Locate the cell with the specified text and output its (X, Y) center coordinate. 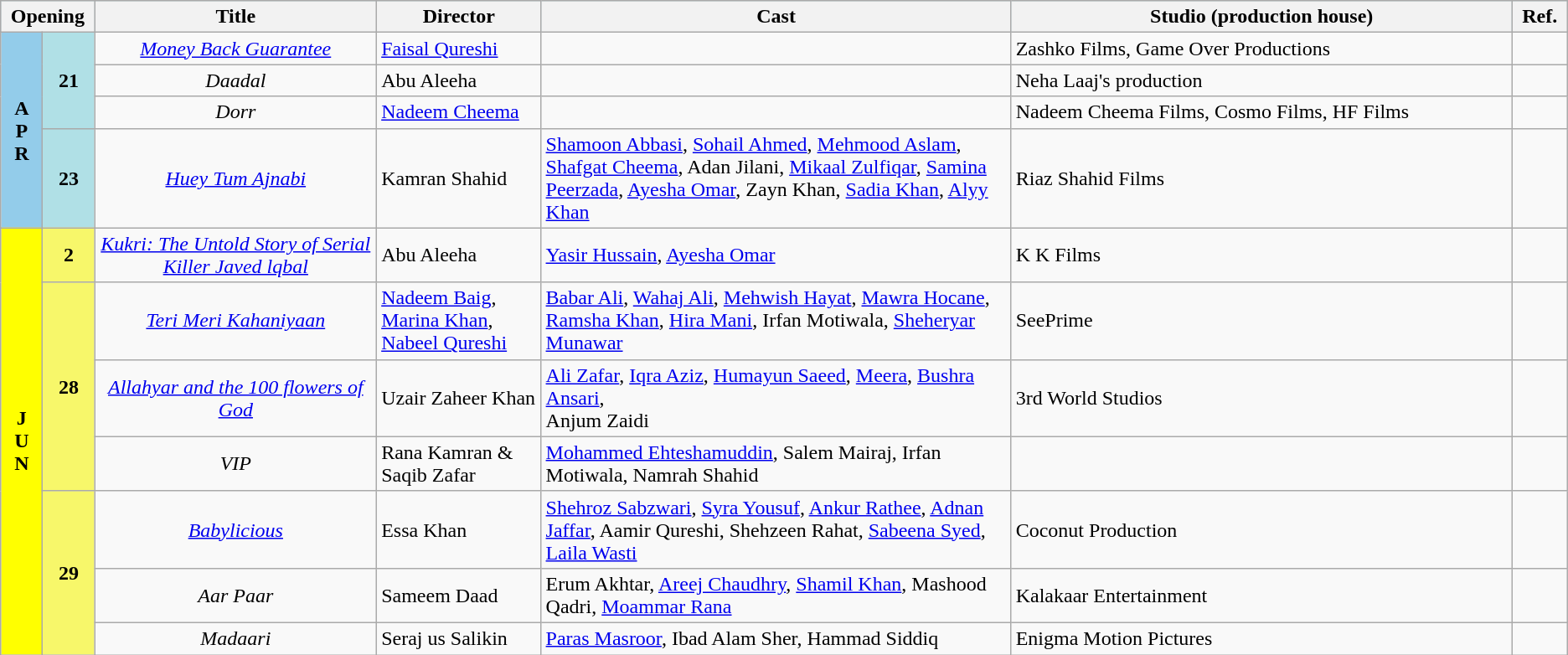
Seraj us Salikin (459, 638)
Erum Akhtar, Areej Chaudhry, Shamil Khan, Mashood Qadri, Moammar Rana (776, 595)
Sameem Daad (459, 595)
Dorr (236, 112)
Ref. (1540, 17)
SeePrime (1261, 321)
Neha Laaj's production (1261, 80)
Enigma Motion Pictures (1261, 638)
Mohammed Ehteshamuddin, Salem Mairaj, Irfan Motiwala, Namrah Shahid (776, 464)
Zashko Films, Game Over Productions (1261, 49)
2 (69, 255)
Director (459, 17)
Nadeem Cheema (459, 112)
APR (22, 131)
Coconut Production (1261, 529)
Ali Zafar, Iqra Aziz, Humayun Saeed, Meera, Bushra Ansari,Anjum Zaidi (776, 398)
Kamran Shahid (459, 178)
Uzair Zaheer Khan (459, 398)
Essa Khan (459, 529)
Nadeem Baig, Marina Khan, Nabeel Qureshi (459, 321)
Babylicious (236, 529)
3rd World Studios (1261, 398)
Cast (776, 17)
Allahyar and the 100 flowers of God (236, 398)
Teri Meri Kahaniyaan (236, 321)
21 (69, 80)
Money Back Guarantee (236, 49)
28 (69, 387)
Rana Kamran & Saqib Zafar (459, 464)
Nadeem Cheema Films, Cosmo Films, HF Films (1261, 112)
Yasir Hussain, Ayesha Omar (776, 255)
23 (69, 178)
Aar Paar (236, 595)
K K Films (1261, 255)
Faisal Qureshi (459, 49)
29 (69, 573)
Daadal (236, 80)
Title (236, 17)
J U N (22, 441)
Shehroz Sabzwari, Syra Yousuf, Ankur Rathee, Adnan Jaffar, Aamir Qureshi, Shehzeen Rahat, Sabeena Syed, Laila Wasti (776, 529)
Riaz Shahid Films (1261, 178)
Babar Ali, Wahaj Ali, Mehwish Hayat, Mawra Hocane, Ramsha Khan, Hira Mani, Irfan Motiwala, Sheheryar Munawar (776, 321)
Studio (production house) (1261, 17)
VIP (236, 464)
Opening (48, 17)
Huey Tum Ajnabi (236, 178)
Kalakaar Entertainment (1261, 595)
Madaari (236, 638)
Paras Masroor, Ibad Alam Sher, Hammad Siddiq (776, 638)
Kukri: The Untold Story of Serial Killer Javed lqbal (236, 255)
